For the text-containing cell, return its midpoint in (x, y) coordinate format. 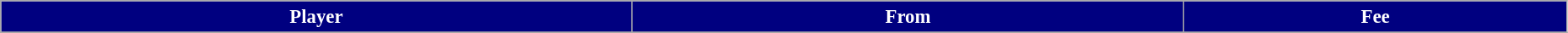
Player (316, 17)
From (908, 17)
Fee (1375, 17)
